Provide the [x, y] coordinate of the cell's center where the given text is located.  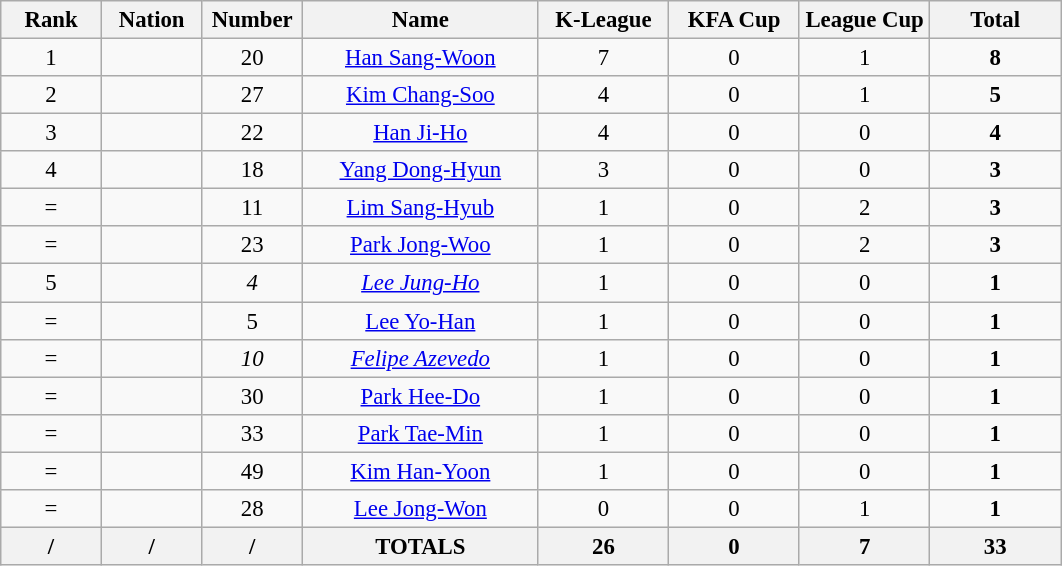
Total [996, 20]
27 [252, 95]
18 [252, 170]
23 [252, 245]
28 [252, 509]
Lee Jong-Won [421, 509]
Han Ji-Ho [421, 133]
Name [421, 20]
22 [252, 133]
Park Tae-Min [421, 433]
Lee Jung-Ho [421, 283]
20 [252, 58]
Park Jong-Woo [421, 245]
Felipe Azevedo [421, 358]
30 [252, 396]
26 [604, 546]
Park Hee-Do [421, 396]
Lim Sang-Hyub [421, 208]
10 [252, 358]
Yang Dong-Hyun [421, 170]
Number [252, 20]
K-League [604, 20]
49 [252, 471]
8 [996, 58]
Lee Yo-Han [421, 321]
Rank [52, 20]
Nation [152, 20]
Kim Han-Yoon [421, 471]
11 [252, 208]
Kim Chang-Soo [421, 95]
League Cup [864, 20]
Han Sang-Woon [421, 58]
KFA Cup [734, 20]
TOTALS [421, 546]
